Capture the cell that displays the provided text and extract its [x, y] central coordinate. 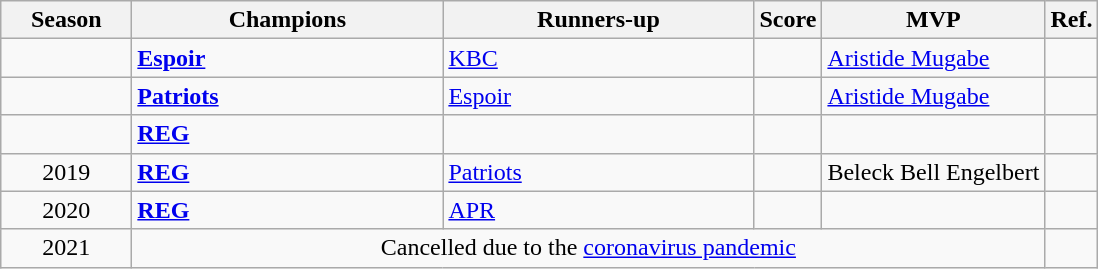
2021 [66, 248]
2020 [66, 210]
MVP [934, 20]
Champions [288, 20]
Season [66, 20]
KBC [598, 58]
Ref. [1072, 20]
Runners-up [598, 20]
Cancelled due to the coronavirus pandemic [588, 248]
APR [598, 210]
Score [788, 20]
2019 [66, 172]
Beleck Bell Engelbert [934, 172]
